Extract the [X, Y] coordinate from the center of the cell holding the provided text.  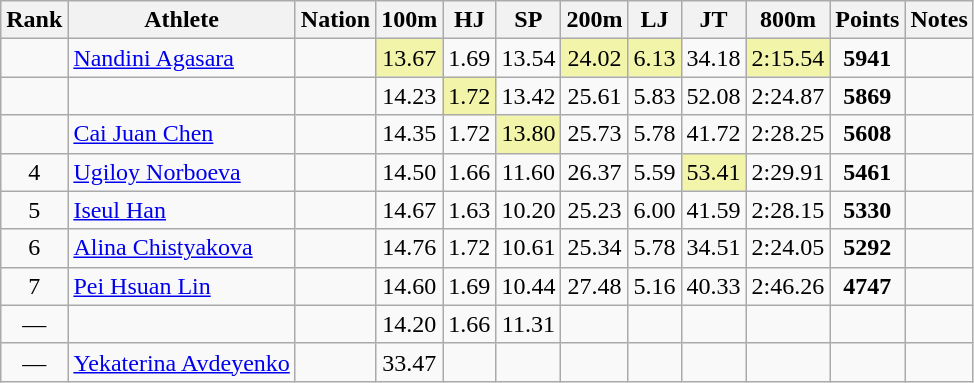
JT [714, 20]
53.41 [714, 172]
4747 [868, 286]
5.83 [654, 96]
100m [410, 20]
2:29.91 [788, 172]
2:15.54 [788, 58]
14.20 [410, 324]
34.18 [714, 58]
13.54 [528, 58]
34.51 [714, 248]
13.80 [528, 134]
2:46.26 [788, 286]
2:24.05 [788, 248]
Alina Chistyakova [182, 248]
SP [528, 20]
11.31 [528, 324]
10.61 [528, 248]
Nation [335, 20]
Pei Hsuan Lin [182, 286]
Points [868, 20]
200m [594, 20]
11.60 [528, 172]
52.08 [714, 96]
Rank [34, 20]
14.76 [410, 248]
5.59 [654, 172]
25.61 [594, 96]
41.72 [714, 134]
Athlete [182, 20]
5608 [868, 134]
LJ [654, 20]
14.23 [410, 96]
24.02 [594, 58]
5941 [868, 58]
5330 [868, 210]
14.67 [410, 210]
6.13 [654, 58]
5461 [868, 172]
25.73 [594, 134]
5.16 [654, 286]
4 [34, 172]
800m [788, 20]
25.34 [594, 248]
Cai Juan Chen [182, 134]
7 [34, 286]
40.33 [714, 286]
26.37 [594, 172]
14.50 [410, 172]
6 [34, 248]
14.60 [410, 286]
2:28.15 [788, 210]
5292 [868, 248]
5 [34, 210]
Yekaterina Avdeyenko [182, 362]
1.63 [470, 210]
10.44 [528, 286]
14.35 [410, 134]
Iseul Han [182, 210]
2:28.25 [788, 134]
41.59 [714, 210]
Nandini Agasara [182, 58]
25.23 [594, 210]
13.42 [528, 96]
5869 [868, 96]
Ugiloy Norboeva [182, 172]
2:24.87 [788, 96]
Notes [939, 20]
27.48 [594, 286]
10.20 [528, 210]
33.47 [410, 362]
6.00 [654, 210]
HJ [470, 20]
13.67 [410, 58]
